For the text-containing cell, return its midpoint in (X, Y) coordinate format. 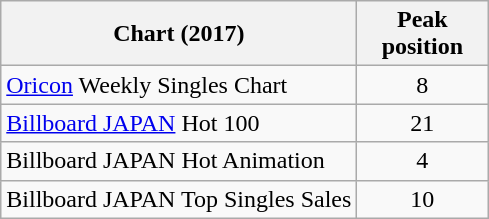
Chart (2017) (179, 34)
21 (422, 123)
Oricon Weekly Singles Chart (179, 85)
Peak position (422, 34)
4 (422, 161)
10 (422, 199)
Billboard JAPAN Hot 100 (179, 123)
Billboard JAPAN Top Singles Sales (179, 199)
Billboard JAPAN Hot Animation (179, 161)
8 (422, 85)
